Return the [x, y] coordinate for the center point of the cell that contains the specified text.  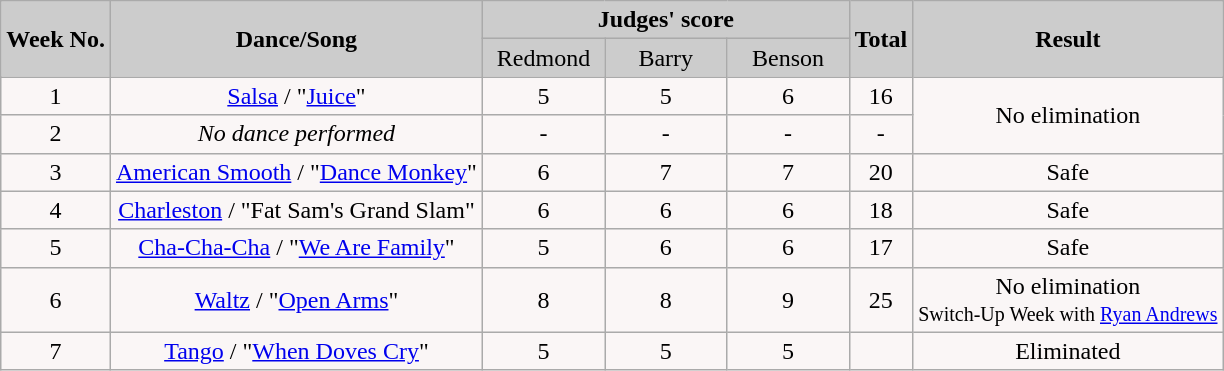
Cha-Cha-Cha / "We Are Family" [296, 248]
Week No. [56, 39]
25 [881, 300]
Barry [666, 58]
Tango / "When Doves Cry" [296, 351]
16 [881, 96]
Judges' score [666, 20]
Total [881, 39]
No eliminationSwitch-Up Week with Ryan Andrews [1068, 300]
American Smooth / "Dance Monkey" [296, 172]
No dance performed [296, 134]
3 [56, 172]
Result [1068, 39]
2 [56, 134]
Salsa / "Juice" [296, 96]
9 [788, 300]
4 [56, 210]
1 [56, 96]
Redmond [543, 58]
No elimination [1068, 115]
Waltz / "Open Arms" [296, 300]
17 [881, 248]
Dance/Song [296, 39]
Charleston / "Fat Sam's Grand Slam" [296, 210]
Eliminated [1068, 351]
18 [881, 210]
Benson [788, 58]
20 [881, 172]
